Locate the cell with the specified text and output its [X, Y] center coordinate. 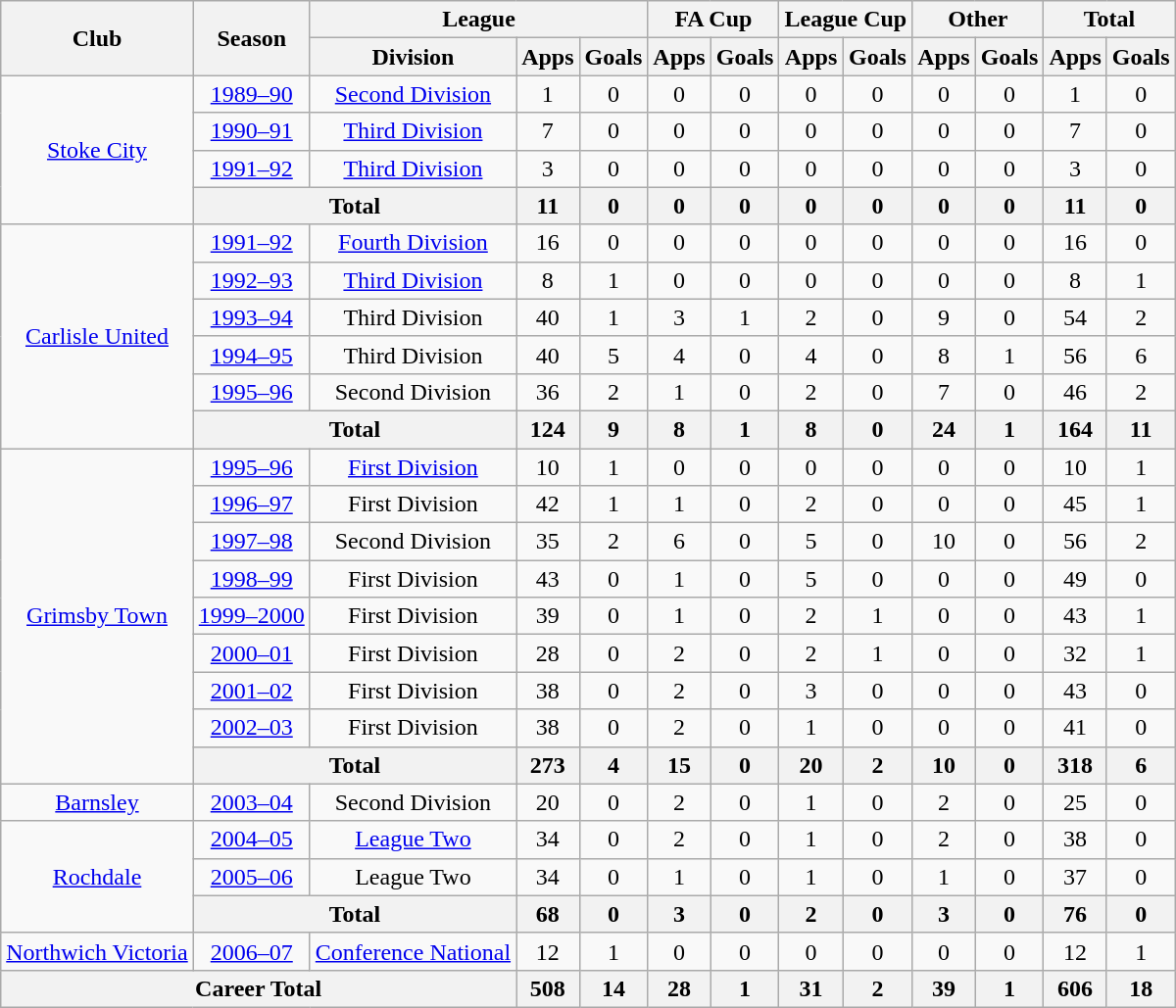
FA Cup [713, 20]
League [478, 20]
42 [548, 504]
14 [613, 988]
35 [548, 542]
2003–04 [251, 802]
1989–90 [251, 94]
1993–94 [251, 317]
Club [97, 38]
1990–91 [251, 131]
1996–97 [251, 504]
Carlisle United [97, 336]
49 [1075, 579]
76 [1075, 914]
2004–05 [251, 840]
273 [548, 765]
15 [679, 765]
31 [811, 988]
2006–07 [251, 951]
606 [1075, 988]
54 [1075, 317]
League Cup [846, 20]
46 [1075, 392]
45 [1075, 504]
Grimsby Town [97, 617]
Northwich Victoria [97, 951]
1998–99 [251, 579]
32 [1075, 653]
2001–02 [251, 691]
Fourth Division [413, 243]
124 [548, 429]
37 [1075, 877]
2002–03 [251, 728]
Division [413, 57]
Rochdale [97, 877]
164 [1075, 429]
25 [1075, 802]
1992–93 [251, 280]
41 [1075, 728]
1997–98 [251, 542]
1999–2000 [251, 616]
68 [548, 914]
Barnsley [97, 802]
36 [548, 392]
Stoke City [97, 150]
318 [1075, 765]
Other [978, 20]
24 [944, 429]
2005–06 [251, 877]
1994–95 [251, 355]
Career Total [259, 988]
2000–01 [251, 653]
18 [1141, 988]
Conference National [413, 951]
508 [548, 988]
Season [251, 38]
